Capture the cell that displays the provided text and extract its [x, y] central coordinate. 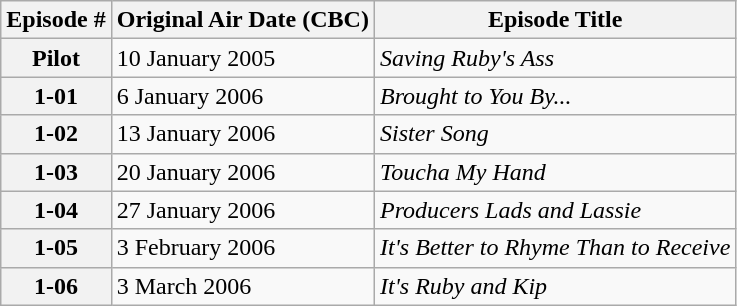
Original Air Date (CBC) [242, 20]
Pilot [56, 58]
10 January 2005 [242, 58]
Producers Lads and Lassie [554, 210]
It's Better to Rhyme Than to Receive [554, 248]
20 January 2006 [242, 172]
27 January 2006 [242, 210]
3 February 2006 [242, 248]
1-06 [56, 286]
Saving Ruby's Ass [554, 58]
1-02 [56, 134]
13 January 2006 [242, 134]
It's Ruby and Kip [554, 286]
Episode # [56, 20]
1-03 [56, 172]
1-01 [56, 96]
Toucha My Hand [554, 172]
1-04 [56, 210]
3 March 2006 [242, 286]
6 January 2006 [242, 96]
Episode Title [554, 20]
Sister Song [554, 134]
Brought to You By... [554, 96]
1-05 [56, 248]
